Output the [x, y] coordinate of the center of the cell containing the given text.  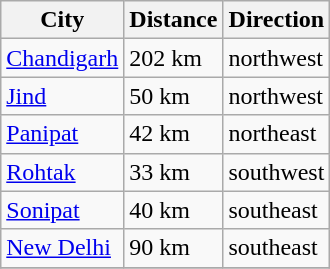
Sonipat [62, 210]
90 km [174, 248]
40 km [174, 210]
City [62, 20]
northeast [276, 134]
Chandigarh [62, 58]
33 km [174, 172]
Panipat [62, 134]
42 km [174, 134]
Rohtak [62, 172]
New Delhi [62, 248]
Jind [62, 96]
202 km [174, 58]
50 km [174, 96]
Distance [174, 20]
Direction [276, 20]
southwest [276, 172]
